Capture the cell that displays the provided text and extract its [x, y] central coordinate. 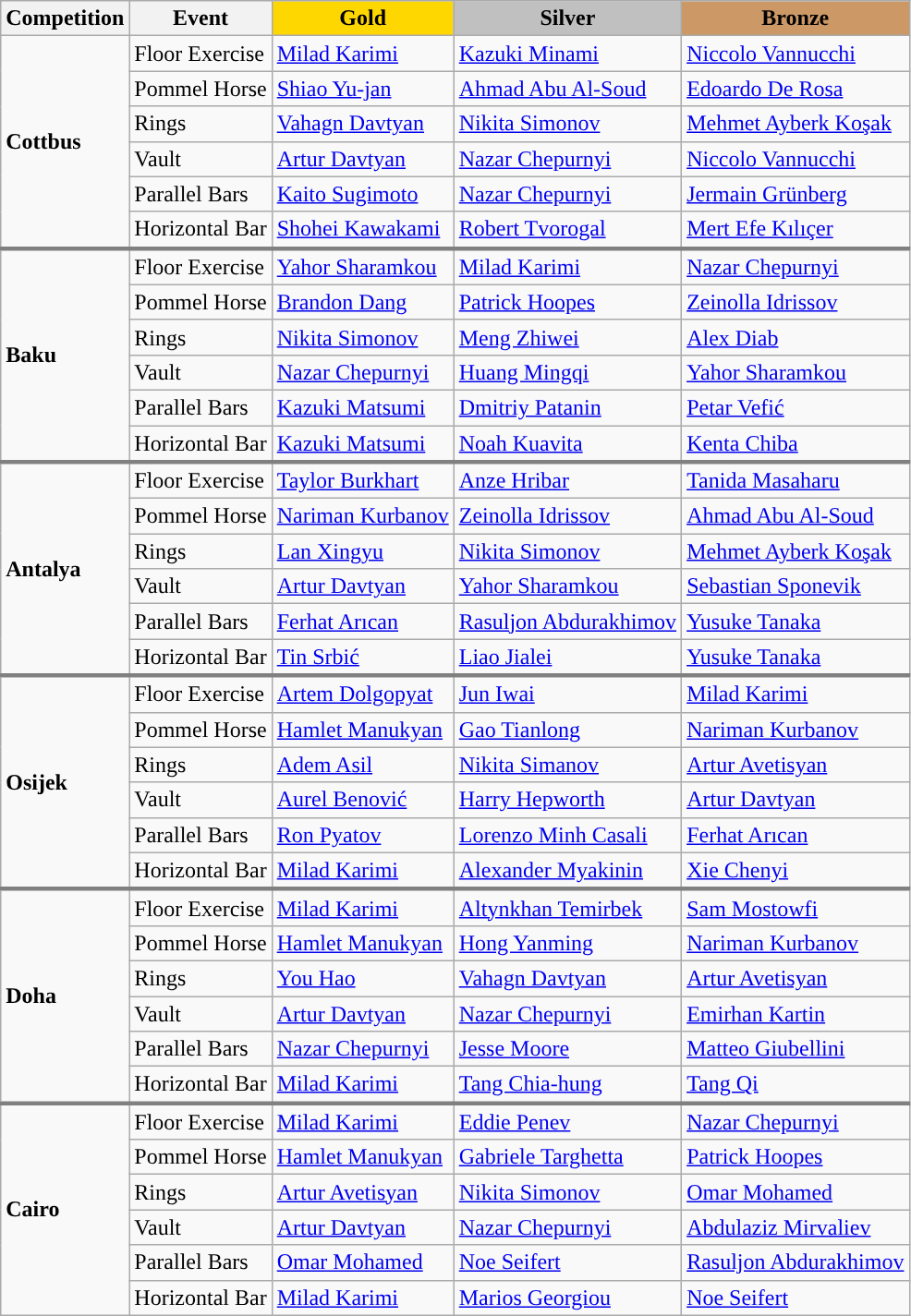
Hong Yanming [567, 943]
Kenta Chiba [796, 443]
Edoardo De Rosa [796, 89]
Osijek [65, 781]
Matteo Giubellini [796, 1049]
Cottbus [65, 142]
Noah Kuavita [567, 443]
Brandon Dang [362, 302]
Antalya [65, 569]
Jermain Grünberg [796, 194]
Event [200, 18]
Jun Iwai [567, 694]
Shiao Yu-jan [362, 89]
Lan Xingyu [362, 551]
Adem Asil [362, 765]
Aurel Benović [362, 800]
Tang Qi [796, 1085]
Artem Dolgopyat [362, 694]
Mert Efe Kılıçer [796, 230]
Shohei Kawakami [362, 230]
Competition [65, 18]
Cairo [65, 1209]
Altynkhan Temirbek [567, 908]
Emirhan Kartin [796, 1013]
You Hao [362, 978]
Alexander Myakinin [567, 871]
Taylor Burkhart [362, 480]
Bronze [796, 18]
Tin Srbić [362, 658]
Meng Zhiwei [567, 337]
Abdulaziz Mirvaliev [796, 1227]
Kazuki Minami [567, 54]
Baku [65, 355]
Jesse Moore [567, 1049]
Marios Georgiou [567, 1298]
Robert Tvorogal [567, 230]
Sam Mostowfi [796, 908]
Ron Pyatov [362, 835]
Liao Jialei [567, 658]
Xie Chenyi [796, 871]
Huang Mingqi [567, 372]
Gao Tianlong [567, 730]
Harry Hepworth [567, 800]
Eddie Penev [567, 1121]
Gabriele Targhetta [567, 1157]
Silver [567, 18]
Alex Diab [796, 337]
Dmitriy Patanin [567, 407]
Tang Chia-hung [567, 1085]
Gold [362, 18]
Kaito Sugimoto [362, 194]
Sebastian Sponevik [796, 586]
Petar Vefić [796, 407]
Doha [65, 996]
Nikita Simanov [567, 765]
Lorenzo Minh Casali [567, 835]
Tanida Masaharu [796, 480]
Anze Hribar [567, 480]
